Pinpoint the cell where the given text exists, returning its (x, y) midpoint coordinate. 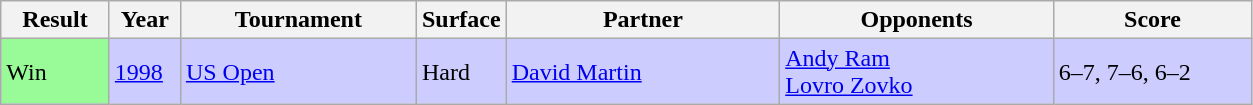
Opponents (917, 20)
Andy Ram Lovro Zovko (917, 72)
1998 (144, 72)
David Martin (643, 72)
Year (144, 20)
Win (56, 72)
Hard (461, 72)
Surface (461, 20)
Result (56, 20)
6–7, 7–6, 6–2 (1152, 72)
Tournament (298, 20)
US Open (298, 72)
Partner (643, 20)
Score (1152, 20)
